Find where the given text appears and provide that cell's center as (x, y) coordinate. 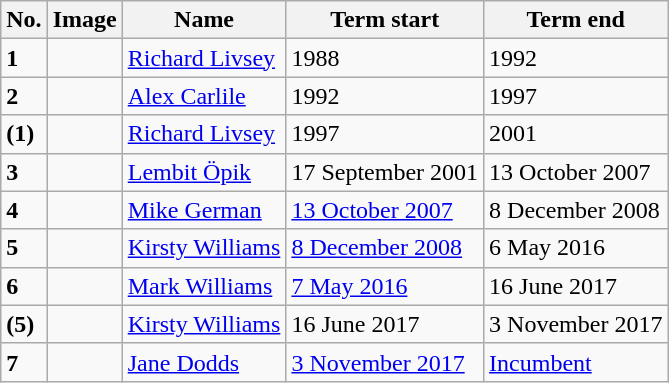
Mark Williams (204, 286)
(5) (24, 324)
5 (24, 248)
Lembit Öpik (204, 172)
3 (24, 172)
1 (24, 58)
2 (24, 96)
Name (204, 20)
Jane Dodds (204, 362)
17 September 2001 (385, 172)
Mike German (204, 210)
No. (24, 20)
Term start (385, 20)
1988 (385, 58)
7 May 2016 (385, 286)
7 (24, 362)
2001 (576, 134)
Image (84, 20)
6 (24, 286)
Incumbent (576, 362)
(1) (24, 134)
Alex Carlile (204, 96)
4 (24, 210)
6 May 2016 (576, 248)
Term end (576, 20)
